From the cell containing the given text, extract its center point as (x, y) coordinate. 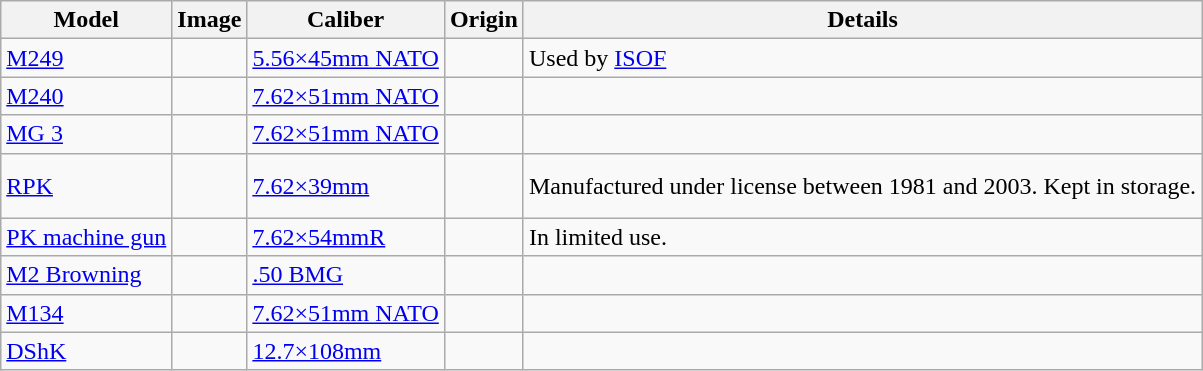
5.56×45mm NATO (346, 58)
12.7×108mm (346, 351)
Origin (484, 20)
7.62×54mmR (346, 237)
.50 BMG (346, 275)
DShK (86, 351)
Image (210, 20)
Manufactured under license between 1981 and 2003. Kept in storage. (862, 186)
Details (862, 20)
Caliber (346, 20)
M240 (86, 96)
MG 3 (86, 134)
RPK (86, 186)
PK machine gun (86, 237)
M134 (86, 313)
7.62×39mm (346, 186)
In limited use. (862, 237)
M249 (86, 58)
M2 Browning (86, 275)
Used by ISOF (862, 58)
Model (86, 20)
